Extract the [x, y] coordinate from the center of the cell holding the provided text.  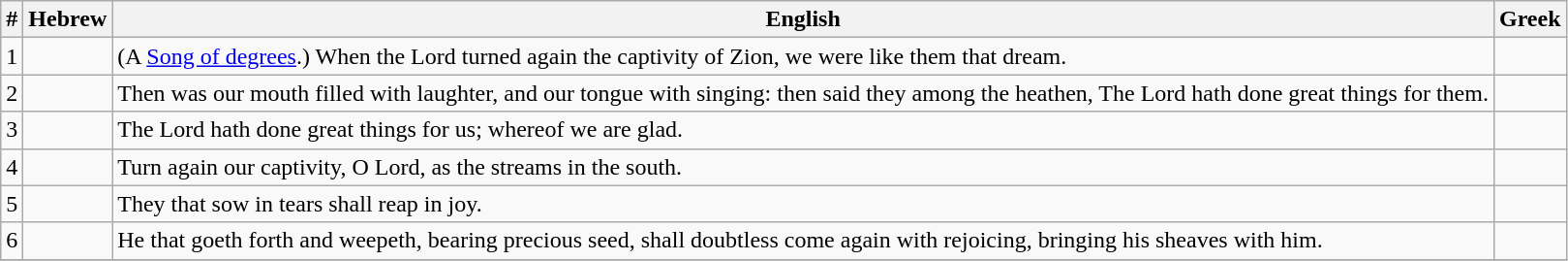
(A Song of degrees.) When the Lord turned again the captivity of Zion, we were like them that dream. [804, 56]
6 [12, 241]
Then was our mouth filled with laughter, and our tongue with singing: then said they among the heathen, The Lord hath done great things for them. [804, 93]
Hebrew [68, 19]
Greek [1530, 19]
# [12, 19]
Turn again our captivity, O Lord, as the streams in the south. [804, 167]
5 [12, 204]
They that sow in tears shall reap in joy. [804, 204]
4 [12, 167]
1 [12, 56]
The Lord hath done great things for us; whereof we are glad. [804, 130]
2 [12, 93]
3 [12, 130]
English [804, 19]
He that goeth forth and weepeth, bearing precious seed, shall doubtless come again with rejoicing, bringing his sheaves with him. [804, 241]
